Return [X, Y] of the center of cell containing provided text 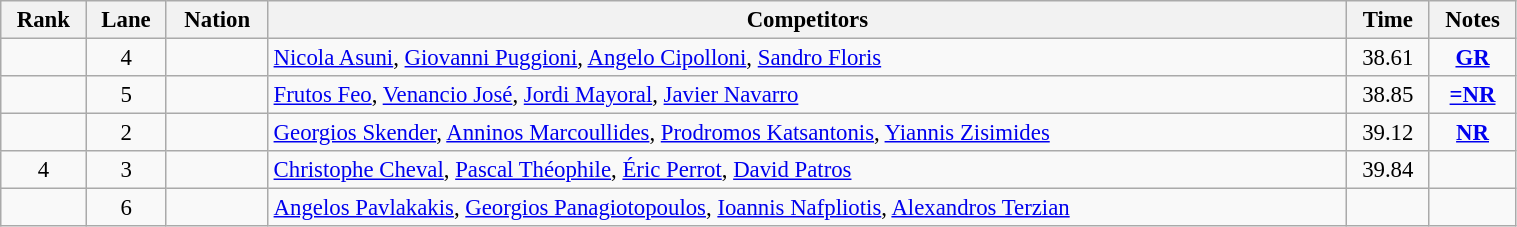
2 [126, 133]
38.85 [1388, 95]
NR [1472, 133]
Time [1388, 20]
Lane [126, 20]
Angelos Pavlakakis, Georgios Panagiotopoulos, Ioannis Nafpliotis, Alexandros Terzian [807, 208]
3 [126, 170]
Georgios Skender, Anninos Marcoullides, Prodromos Katsantonis, Yiannis Zisimides [807, 133]
5 [126, 95]
Nicola Asuni, Giovanni Puggioni, Angelo Cipolloni, Sandro Floris [807, 58]
39.12 [1388, 133]
Rank [44, 20]
GR [1472, 58]
Christophe Cheval, Pascal Théophile, Éric Perrot, David Patros [807, 170]
39.84 [1388, 170]
Competitors [807, 20]
Frutos Feo, Venancio José, Jordi Mayoral, Javier Navarro [807, 95]
6 [126, 208]
Notes [1472, 20]
38.61 [1388, 58]
Nation [217, 20]
=NR [1472, 95]
